Return the (X, Y) coordinate for the center point of the cell that contains the specified text.  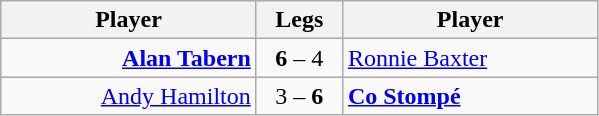
Andy Hamilton (129, 96)
3 – 6 (299, 96)
Ronnie Baxter (470, 58)
Legs (299, 20)
Co Stompé (470, 96)
6 – 4 (299, 58)
Alan Tabern (129, 58)
